From the cell containing the given text, extract its center point as (x, y) coordinate. 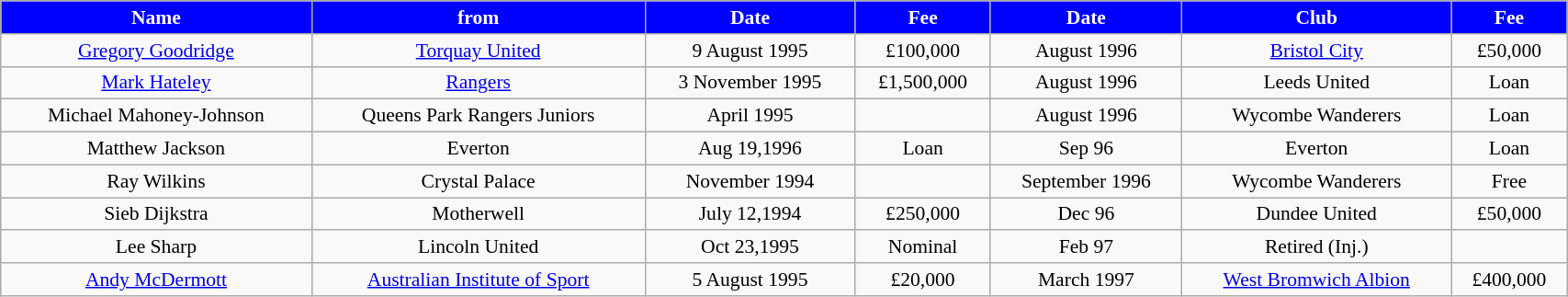
£20,000 (923, 280)
£400,000 (1508, 280)
September 1996 (1086, 181)
9 August 1995 (750, 51)
Andy McDermott (156, 280)
West Bromwich Albion (1316, 280)
Feb 97 (1086, 247)
Ray Wilkins (156, 181)
April 1995 (750, 116)
Sieb Dijkstra (156, 214)
Dec 96 (1086, 214)
Retired (Inj.) (1316, 247)
Sep 96 (1086, 149)
Matthew Jackson (156, 149)
Crystal Palace (478, 181)
Club (1316, 17)
March 1997 (1086, 280)
Lee Sharp (156, 247)
November 1994 (750, 181)
Mark Hateley (156, 83)
5 August 1995 (750, 280)
Queens Park Rangers Juniors (478, 116)
Australian Institute of Sport (478, 280)
Motherwell (478, 214)
from (478, 17)
Dundee United (1316, 214)
Oct 23,1995 (750, 247)
£1,500,000 (923, 83)
Leeds United (1316, 83)
Aug 19,1996 (750, 149)
3 November 1995 (750, 83)
Name (156, 17)
Lincoln United (478, 247)
Michael Mahoney-Johnson (156, 116)
Rangers (478, 83)
Bristol City (1316, 51)
Torquay United (478, 51)
£250,000 (923, 214)
July 12,1994 (750, 214)
£100,000 (923, 51)
Gregory Goodridge (156, 51)
Nominal (923, 247)
Free (1508, 181)
